Return the (x, y) coordinate for the center point of the cell that contains the specified text.  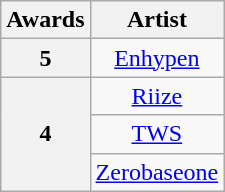
5 (46, 58)
Artist (157, 20)
Awards (46, 20)
4 (46, 134)
Enhypen (157, 58)
Zerobaseone (157, 172)
Riize (157, 96)
TWS (157, 134)
